Scan for the cell matching the given text and deliver its (X, Y) coordinate at center. 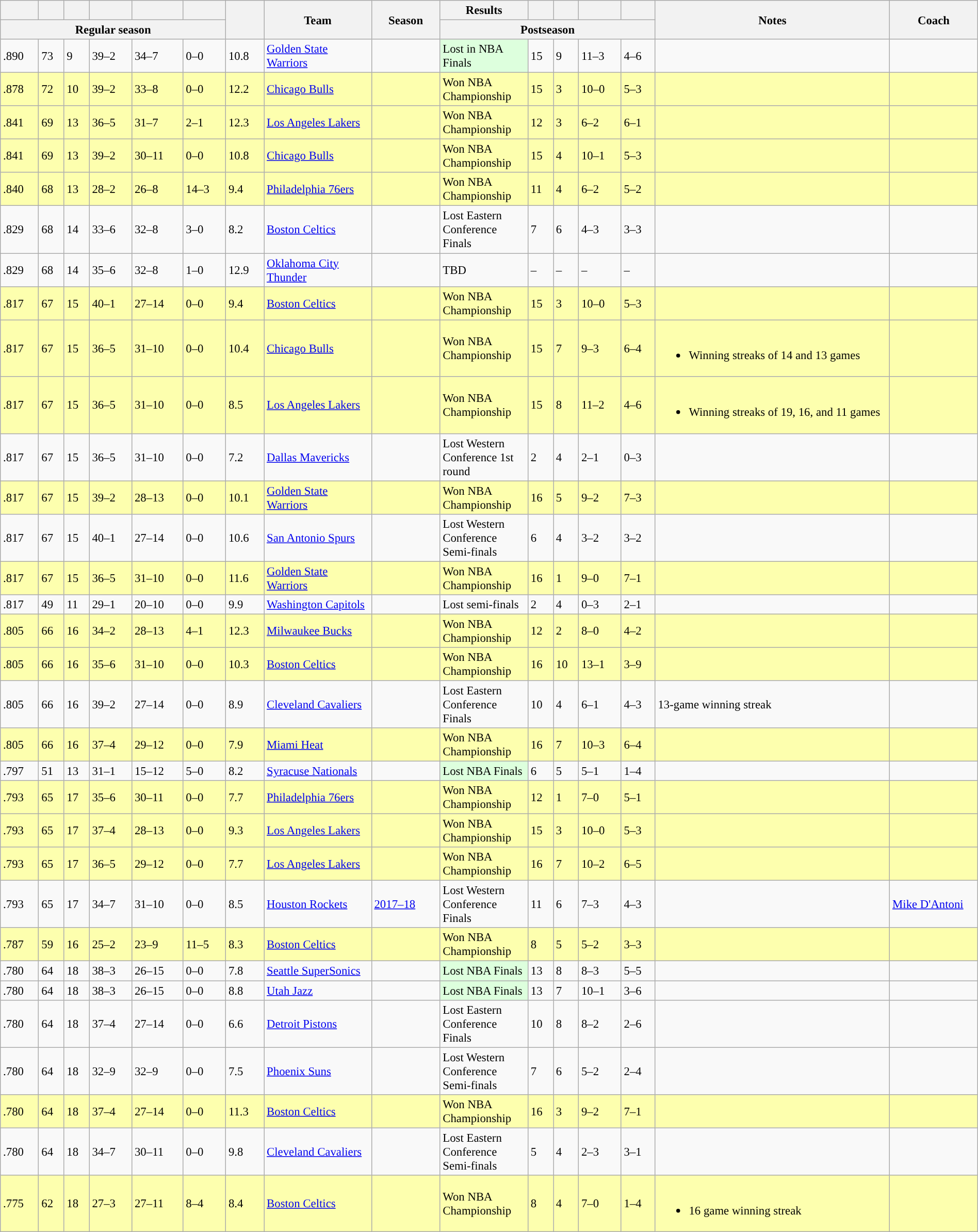
.787 (20, 944)
.775 (20, 1204)
8–4 (204, 1204)
13-game winning streak (773, 704)
49 (52, 605)
2–4 (638, 1071)
11–3 (600, 56)
5–0 (204, 771)
Coach (934, 20)
Phoenix Suns (318, 1071)
10–3 (600, 745)
73 (52, 56)
62 (52, 1204)
12.9 (245, 270)
7.8 (245, 971)
16 game winning streak (773, 1204)
Milwaukee Bucks (318, 630)
8.9 (245, 704)
Seattle SuperSonics (318, 971)
25–2 (110, 944)
Regular season (113, 30)
Oklahoma City Thunder (318, 270)
8.8 (245, 991)
Mike D'Antoni (934, 904)
TBD (484, 270)
Season (405, 20)
Utah Jazz (318, 991)
Results (484, 10)
2017–18 (405, 904)
11.6 (245, 578)
7.2 (245, 457)
Lost Eastern Conference Semi-finals (484, 1152)
Winning streaks of 19, 16, and 11 games (773, 405)
7.5 (245, 1071)
10.3 (245, 664)
Syracuse Nationals (318, 771)
13–1 (600, 664)
3–9 (638, 664)
1–0 (204, 270)
Lost Western Conference Finals (484, 904)
8.4 (245, 1204)
51 (52, 771)
10.1 (245, 497)
29–1 (110, 605)
Houston Rockets (318, 904)
2–3 (600, 1152)
9.3 (245, 831)
Lost Western Conference 1st round (484, 457)
11.3 (245, 1111)
10–2 (600, 864)
33–8 (158, 90)
12.2 (245, 90)
3–6 (638, 991)
Miami Heat (318, 745)
Winning streaks of 14 and 13 games (773, 348)
6.6 (245, 1024)
14–3 (204, 189)
27–3 (110, 1204)
26–8 (158, 189)
10.6 (245, 538)
3–1 (638, 1152)
9.9 (245, 605)
Lost semi-finals (484, 605)
9–3 (600, 348)
31–1 (110, 771)
7.9 (245, 745)
8–0 (600, 630)
23–9 (158, 944)
Lost in NBA Finals (484, 56)
4–2 (638, 630)
10.4 (245, 348)
3–0 (204, 230)
9–0 (600, 578)
Dallas Mavericks (318, 457)
15–12 (158, 771)
34–2 (110, 630)
20–10 (158, 605)
28–2 (110, 189)
31–7 (158, 123)
.797 (20, 771)
Notes (773, 20)
72 (52, 90)
.890 (20, 56)
8–3 (600, 971)
11–5 (204, 944)
8.3 (245, 944)
8–2 (600, 1024)
33–6 (110, 230)
.840 (20, 189)
11–2 (600, 405)
San Antonio Spurs (318, 538)
6–5 (638, 864)
.878 (20, 90)
2–6 (638, 1024)
Team (318, 20)
Postseason (548, 30)
27–11 (158, 1204)
Detroit Pistons (318, 1024)
5–5 (638, 971)
9.8 (245, 1152)
Washington Capitols (318, 605)
59 (52, 944)
4–1 (204, 630)
